For the text-containing cell, return its midpoint in (x, y) coordinate format. 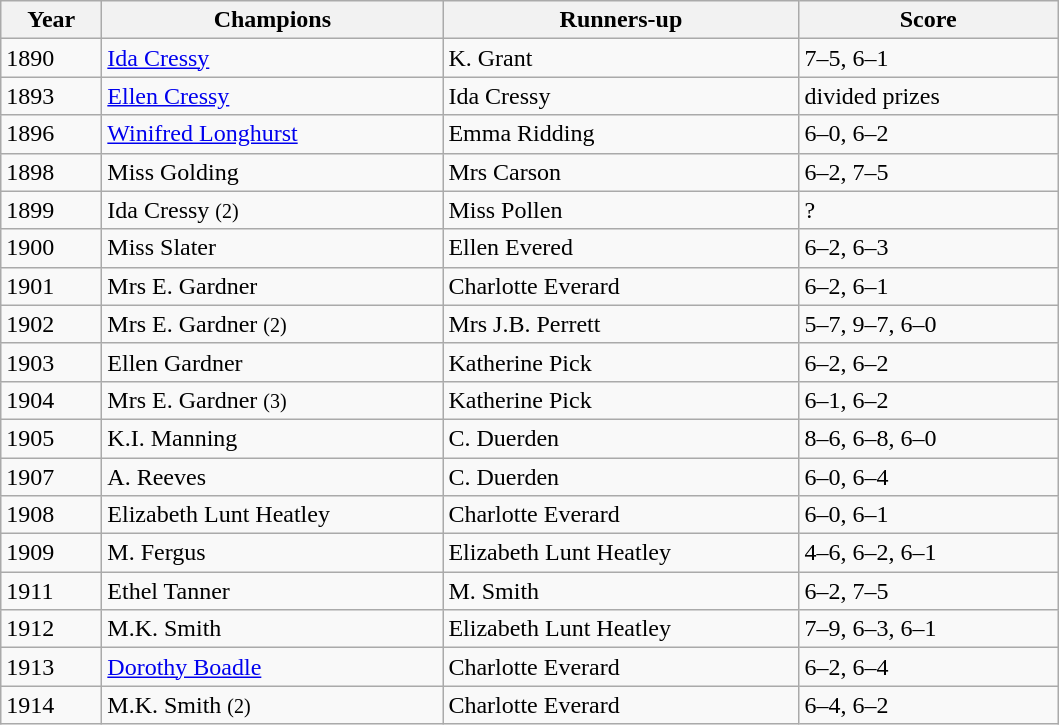
Mrs E. Gardner (3) (272, 400)
7–9, 6–3, 6–1 (928, 629)
8–6, 6–8, 6–0 (928, 438)
Year (52, 20)
Runners-up (621, 20)
M. Smith (621, 591)
Champions (272, 20)
Mrs E. Gardner (2) (272, 324)
M.K. Smith (2) (272, 705)
6–4, 6–2 (928, 705)
Ethel Tanner (272, 591)
6–0, 6–4 (928, 477)
4–6, 6–2, 6–1 (928, 553)
Ellen Gardner (272, 362)
Mrs E. Gardner (272, 286)
1911 (52, 591)
Ellen Cressy (272, 96)
A. Reeves (272, 477)
1902 (52, 324)
1914 (52, 705)
1903 (52, 362)
M.K. Smith (272, 629)
1909 (52, 553)
M. Fergus (272, 553)
Miss Pollen (621, 210)
Ida Cressy (2) (272, 210)
1904 (52, 400)
1901 (52, 286)
1893 (52, 96)
6–2, 6–4 (928, 667)
Miss Golding (272, 172)
1890 (52, 58)
1908 (52, 515)
Winifred Longhurst (272, 134)
1898 (52, 172)
K.I. Manning (272, 438)
1900 (52, 248)
6–2, 6–2 (928, 362)
5–7, 9–7, 6–0 (928, 324)
6–0, 6–1 (928, 515)
Ellen Evered (621, 248)
? (928, 210)
6–1, 6–2 (928, 400)
Mrs J.B. Perrett (621, 324)
Mrs Carson (621, 172)
K. Grant (621, 58)
1907 (52, 477)
1896 (52, 134)
divided prizes (928, 96)
1905 (52, 438)
1899 (52, 210)
Emma Ridding (621, 134)
1913 (52, 667)
1912 (52, 629)
Miss Slater (272, 248)
7–5, 6–1 (928, 58)
6–2, 6–1 (928, 286)
Dorothy Boadle (272, 667)
Score (928, 20)
6–0, 6–2 (928, 134)
6–2, 6–3 (928, 248)
